Find where the given text appears and provide that cell's center as (x, y) coordinate. 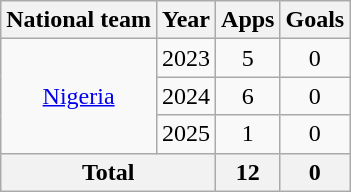
National team (79, 20)
5 (248, 58)
2023 (186, 58)
Year (186, 20)
Total (108, 172)
2024 (186, 96)
6 (248, 96)
Goals (315, 20)
2025 (186, 134)
Nigeria (79, 96)
12 (248, 172)
Apps (248, 20)
1 (248, 134)
